Output the (X, Y) coordinate of the center of the cell containing the given text.  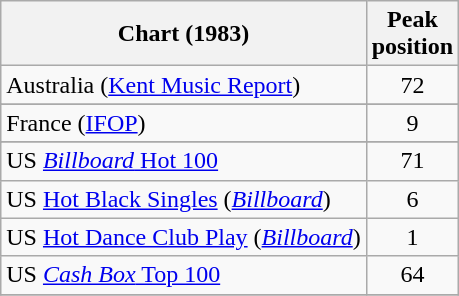
US Cash Box Top 100 (184, 275)
6 (412, 199)
1 (412, 237)
US Hot Dance Club Play (Billboard) (184, 237)
72 (412, 85)
US Hot Black Singles (Billboard) (184, 199)
71 (412, 161)
France (IFOP) (184, 123)
Australia (Kent Music Report) (184, 85)
US Billboard Hot 100 (184, 161)
64 (412, 275)
Peakposition (412, 34)
9 (412, 123)
Chart (1983) (184, 34)
